For the text-containing cell, return its midpoint in (X, Y) coordinate format. 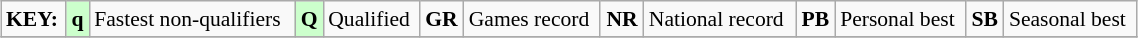
Fastest non-qualifiers (192, 19)
Q (309, 19)
q (78, 19)
Seasonal best (1070, 19)
Personal best (900, 19)
NR (622, 19)
Qualified (371, 19)
KEY: (34, 19)
GR (442, 19)
Games record (532, 19)
PB (816, 19)
SB (985, 19)
National record (720, 19)
